Find where the given text appears and provide that cell's center as [x, y] coordinate. 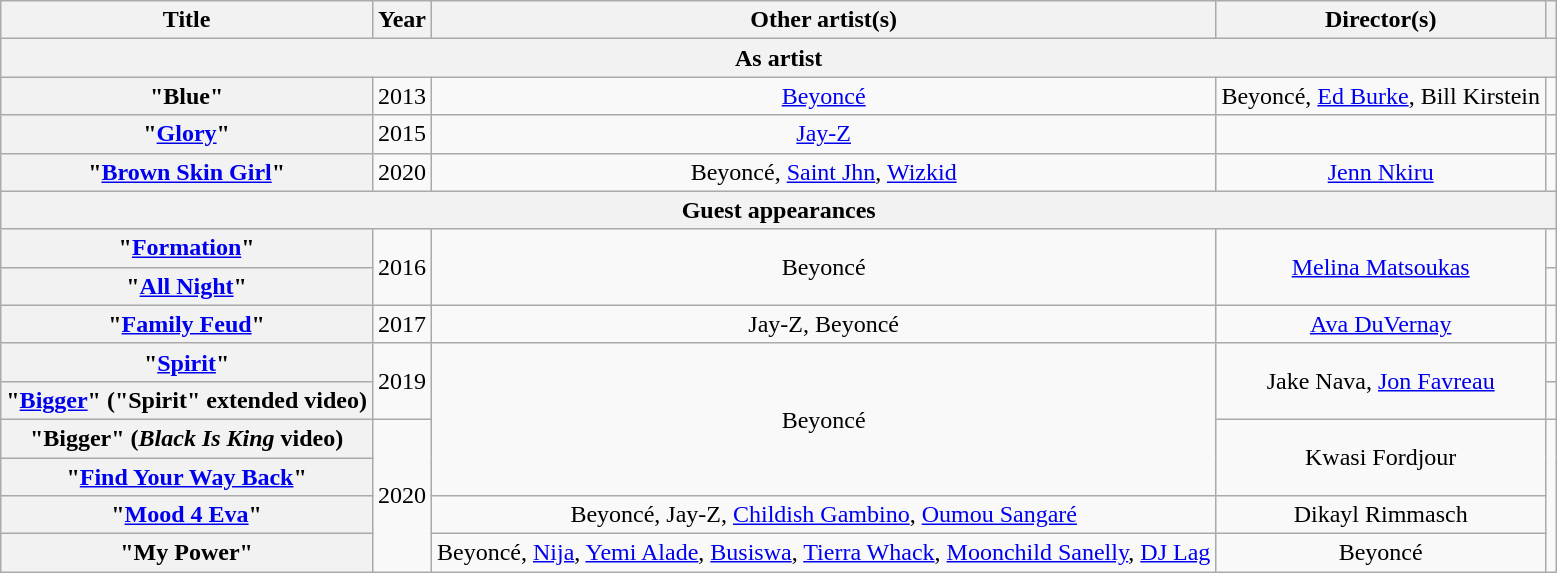
"My Power" [187, 553]
"Glory" [187, 134]
Jenn Nkiru [1381, 172]
"Brown Skin Girl" [187, 172]
Ava DuVernay [1381, 324]
"Find Your Way Back" [187, 477]
Beyoncé, Saint Jhn, Wizkid [824, 172]
Title [187, 20]
"Spirit" [187, 362]
"Formation" [187, 248]
"Mood 4 Eva" [187, 515]
2015 [402, 134]
"Blue" [187, 96]
"Bigger" (Black Is King video) [187, 438]
Dikayl Rimmasch [1381, 515]
Other artist(s) [824, 20]
As artist [779, 58]
2013 [402, 96]
"Bigger" ("Spirit" extended video) [187, 400]
2019 [402, 381]
2017 [402, 324]
2016 [402, 267]
Director(s) [1381, 20]
Jake Nava, Jon Favreau [1381, 381]
Melina Matsoukas [1381, 267]
Jay-Z, Beyoncé [824, 324]
"All Night" [187, 286]
Beyoncé, Jay-Z, Childish Gambino, Oumou Sangaré [824, 515]
Beyoncé, Ed Burke, Bill Kirstein [1381, 96]
Beyoncé, Nija, Yemi Alade, Busiswa, Tierra Whack, Moonchild Sanelly, DJ Lag [824, 553]
"Family Feud" [187, 324]
Guest appearances [779, 210]
Year [402, 20]
Kwasi Fordjour [1381, 457]
Jay-Z [824, 134]
